Pinpoint the cell where the given text exists, returning its (x, y) midpoint coordinate. 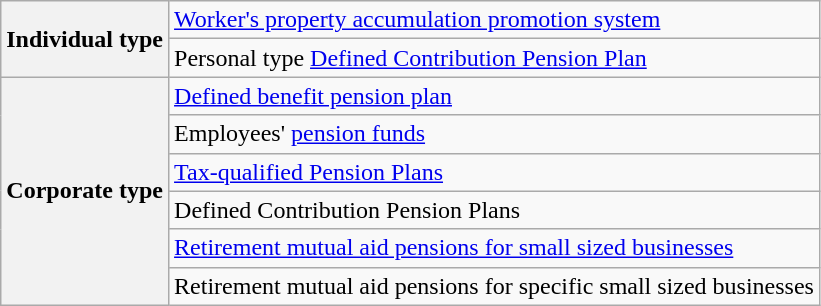
Retirement mutual aid pensions for specific small sized businesses (494, 286)
Worker's property accumulation promotion system (494, 20)
Corporate type (85, 191)
Defined Contribution Pension Plans (494, 210)
Defined benefit pension plan (494, 96)
Personal type Defined Contribution Pension Plan (494, 58)
Retirement mutual aid pensions for small sized businesses (494, 248)
Tax-qualified Pension Plans (494, 172)
Employees' pension funds (494, 134)
Individual type (85, 39)
